Determine the [X, Y] coordinate at the center of the cell enclosing the given text.  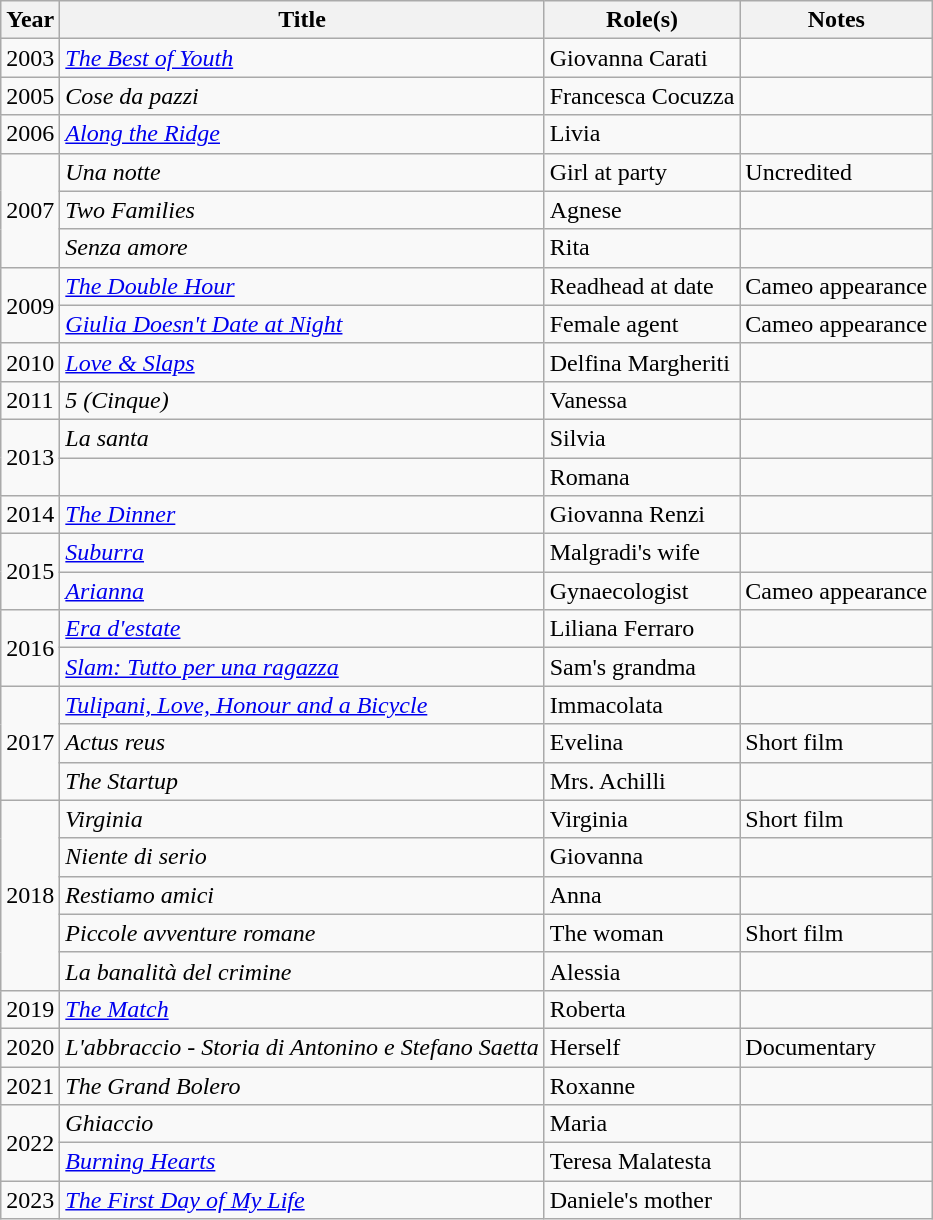
Female agent [642, 324]
Era d'estate [302, 629]
2018 [30, 895]
Anna [642, 895]
Herself [642, 1047]
Notes [836, 20]
2017 [30, 743]
Piccole avventure romane [302, 933]
Slam: Tutto per una ragazza [302, 667]
2019 [30, 1009]
2007 [30, 210]
Cose da pazzi [302, 96]
Liliana Ferraro [642, 629]
Evelina [642, 743]
2022 [30, 1143]
Actus reus [302, 743]
2005 [30, 96]
Girl at party [642, 172]
Immacolata [642, 705]
Tulipani, Love, Honour and a Bicycle [302, 705]
L'abbraccio - Storia di Antonino e Stefano Saetta [302, 1047]
Arianna [302, 591]
The First Day of My Life [302, 1200]
2006 [30, 134]
Romana [642, 477]
Sam's grandma [642, 667]
Readhead at date [642, 286]
Year [30, 20]
The Startup [302, 781]
Senza amore [302, 248]
Mrs. Achilli [642, 781]
La santa [302, 438]
2015 [30, 572]
Daniele's mother [642, 1200]
Roberta [642, 1009]
The Double Hour [302, 286]
Restiamo amici [302, 895]
Title [302, 20]
The Match [302, 1009]
The Best of Youth [302, 58]
Role(s) [642, 20]
Two Families [302, 210]
Livia [642, 134]
Silvia [642, 438]
The Grand Bolero [302, 1085]
Una notte [302, 172]
2016 [30, 648]
Burning Hearts [302, 1162]
2021 [30, 1085]
2023 [30, 1200]
Maria [642, 1124]
The woman [642, 933]
Agnese [642, 210]
Gynaecologist [642, 591]
The Dinner [302, 515]
2014 [30, 515]
5 (Cinque) [302, 400]
2011 [30, 400]
Ghiaccio [302, 1124]
2013 [30, 457]
Roxanne [642, 1085]
Malgradi's wife [642, 553]
Niente di serio [302, 857]
Giovanna [642, 857]
Delfina Margheriti [642, 362]
Suburra [302, 553]
Along the Ridge [302, 134]
2010 [30, 362]
Rita [642, 248]
2020 [30, 1047]
Teresa Malatesta [642, 1162]
La banalità del crimine [302, 971]
Love & Slaps [302, 362]
Francesca Cocuzza [642, 96]
Giovanna Carati [642, 58]
Giulia Doesn't Date at Night [302, 324]
Uncredited [836, 172]
2003 [30, 58]
Giovanna Renzi [642, 515]
Vanessa [642, 400]
Alessia [642, 971]
2009 [30, 305]
Documentary [836, 1047]
